Detect which cell encompasses the target text, then output its [x, y] center coordinate. 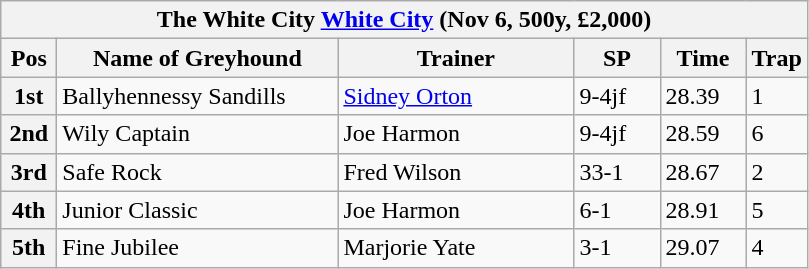
28.67 [703, 172]
2nd [29, 134]
The White City White City (Nov 6, 500y, £2,000) [404, 20]
Safe Rock [198, 172]
Fred Wilson [456, 172]
28.91 [703, 210]
Trainer [456, 58]
Wily Captain [198, 134]
33-1 [617, 172]
29.07 [703, 248]
Pos [29, 58]
28.59 [703, 134]
5 [776, 210]
6 [776, 134]
3rd [29, 172]
Fine Jubilee [198, 248]
Trap [776, 58]
1 [776, 96]
4th [29, 210]
Marjorie Yate [456, 248]
2 [776, 172]
4 [776, 248]
3-1 [617, 248]
28.39 [703, 96]
Sidney Orton [456, 96]
Time [703, 58]
SP [617, 58]
6-1 [617, 210]
Name of Greyhound [198, 58]
5th [29, 248]
Ballyhennessy Sandills [198, 96]
Junior Classic [198, 210]
1st [29, 96]
